Identify which cell holds the provided text, then report its (x, y) central coordinate. 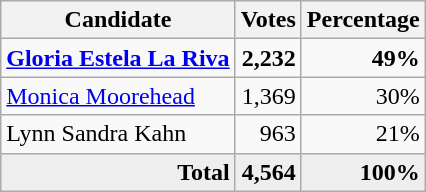
49% (363, 58)
Lynn Sandra Kahn (118, 134)
Votes (268, 20)
Percentage (363, 20)
100% (363, 172)
2,232 (268, 58)
Gloria Estela La Riva (118, 58)
21% (363, 134)
Total (118, 172)
1,369 (268, 96)
Candidate (118, 20)
963 (268, 134)
Monica Moorehead (118, 96)
30% (363, 96)
4,564 (268, 172)
